Capture the cell that displays the provided text and extract its (x, y) central coordinate. 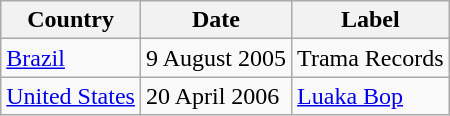
Trama Records (371, 58)
Luaka Bop (371, 96)
Country (71, 20)
Label (371, 20)
United States (71, 96)
20 April 2006 (216, 96)
Date (216, 20)
9 August 2005 (216, 58)
Brazil (71, 58)
